Extract the (X, Y) coordinate from the center of the cell holding the provided text.  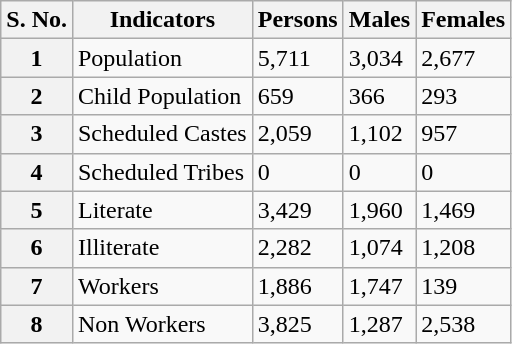
5,711 (298, 58)
Scheduled Castes (162, 134)
5 (37, 210)
1,886 (298, 286)
293 (464, 96)
1,208 (464, 248)
3,825 (298, 324)
Scheduled Tribes (162, 172)
2 (37, 96)
957 (464, 134)
7 (37, 286)
1,074 (379, 248)
139 (464, 286)
Workers (162, 286)
Child Population (162, 96)
2,538 (464, 324)
1,469 (464, 210)
3,429 (298, 210)
Indicators (162, 20)
1 (37, 58)
1,287 (379, 324)
3,034 (379, 58)
8 (37, 324)
Females (464, 20)
659 (298, 96)
2,677 (464, 58)
Illiterate (162, 248)
1,747 (379, 286)
Males (379, 20)
366 (379, 96)
Population (162, 58)
1,102 (379, 134)
1,960 (379, 210)
4 (37, 172)
Non Workers (162, 324)
2,059 (298, 134)
S. No. (37, 20)
6 (37, 248)
Literate (162, 210)
2,282 (298, 248)
Persons (298, 20)
3 (37, 134)
